From the cell containing the given text, extract its center point as [x, y] coordinate. 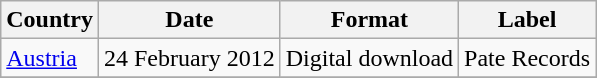
Label [528, 20]
Digital download [369, 58]
24 February 2012 [189, 58]
Country [50, 20]
Format [369, 20]
Austria [50, 58]
Pate Records [528, 58]
Date [189, 20]
